For the text-containing cell, return its midpoint in (x, y) coordinate format. 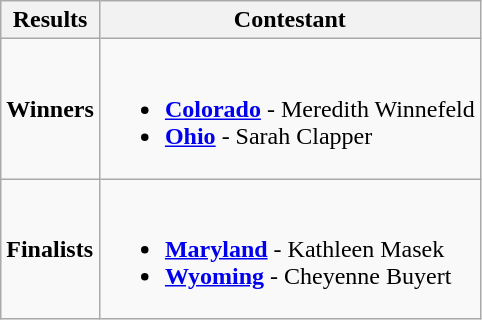
Contestant (290, 20)
Colorado - Meredith Winnefeld Ohio - Sarah Clapper (290, 109)
Winners (50, 109)
Finalists (50, 249)
Maryland - Kathleen Masek Wyoming - Cheyenne Buyert (290, 249)
Results (50, 20)
